Return the [X, Y] coordinate for the center point of the cell that contains the specified text.  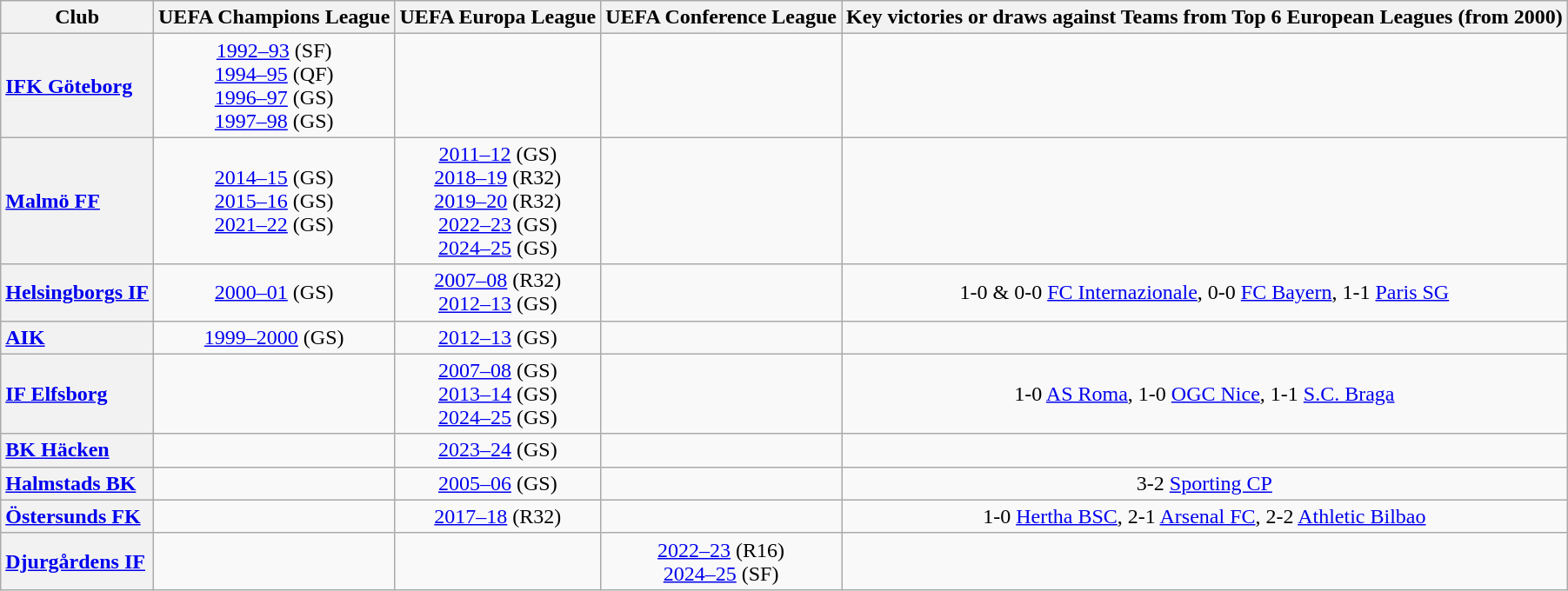
2017–18 (R32) [497, 516]
2012–13 (GS) [497, 337]
2005–06 (GS) [497, 483]
UEFA Champions League [275, 17]
2014–15 (GS) 2015–16 (GS) 2021–22 (GS) [275, 201]
2022–23 (R16) 2024–25 (SF) [722, 561]
1999–2000 (GS) [275, 337]
UEFA Conference League [722, 17]
Malmö FF [77, 201]
Östersunds FK [77, 516]
BK Häcken [77, 450]
Club [77, 17]
IF Elfsborg [77, 394]
Djurgårdens IF [77, 561]
AIK [77, 337]
Halmstads BK [77, 483]
Helsingborgs IF [77, 292]
1-0 & 0-0 FC Internazionale, 0-0 FC Bayern, 1-1 Paris SG [1205, 292]
IFK Göteborg [77, 85]
1-0 Hertha BSC, 2-1 Arsenal FC, 2-2 Athletic Bilbao [1205, 516]
2023–24 (GS) [497, 450]
1-0 AS Roma, 1-0 OGC Nice, 1-1 S.C. Braga [1205, 394]
Key victories or draws against Teams from Top 6 European Leagues (from 2000) [1205, 17]
UEFA Europa League [497, 17]
2011–12 (GS)2018–19 (R32) 2019–20 (R32) 2022–23 (GS)2024–25 (GS) [497, 201]
1992–93 (SF)1994–95 (QF)1996–97 (GS)1997–98 (GS) [275, 85]
2007–08 (GS) 2013–14 (GS)2024–25 (GS) [497, 394]
2000–01 (GS) [275, 292]
3-2 Sporting CP [1205, 483]
2007–08 (R32) 2012–13 (GS) [497, 292]
